Provide the [x, y] coordinate of the cell's center where the given text is located.  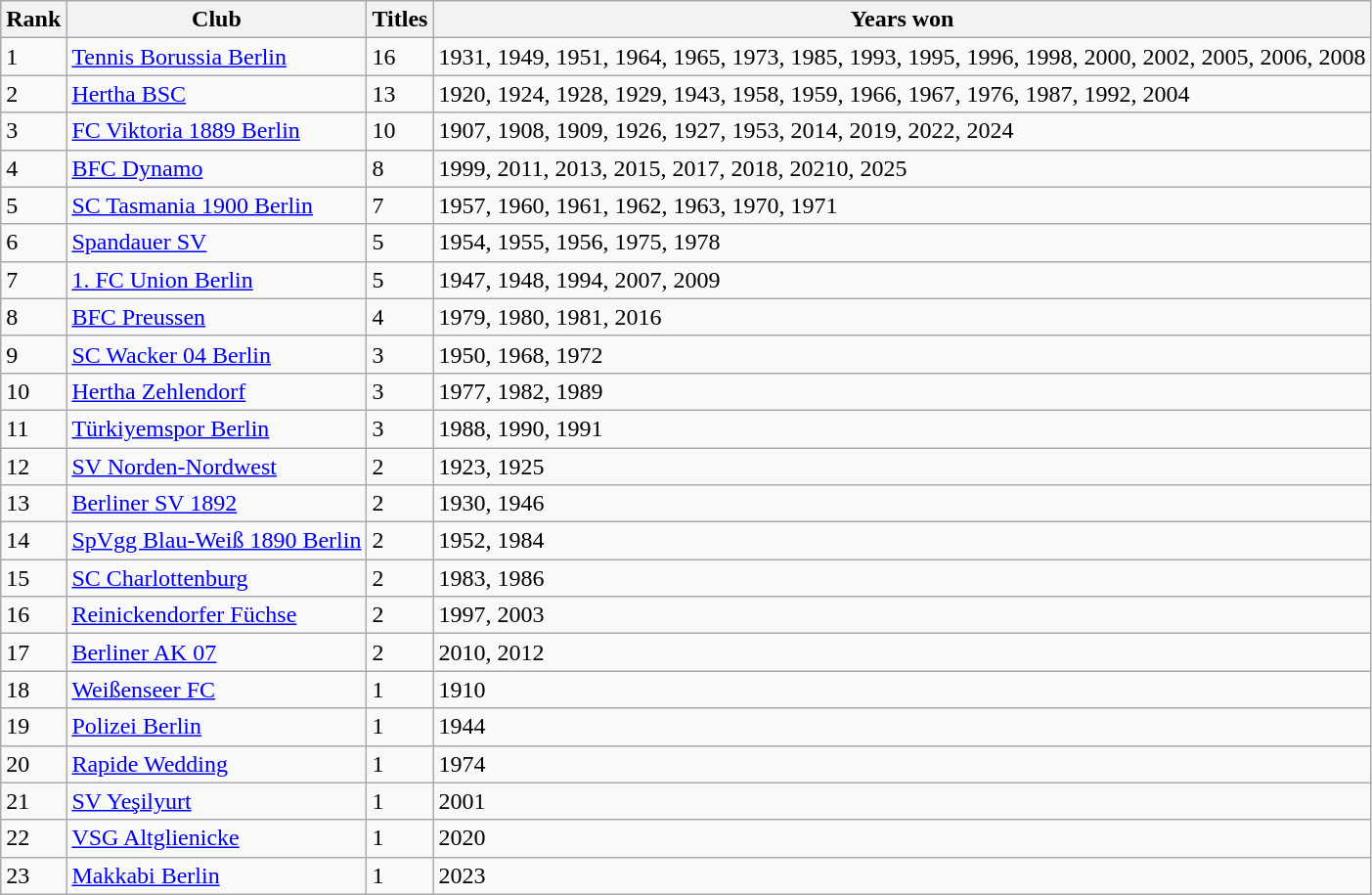
19 [33, 727]
18 [33, 690]
1930, 1946 [902, 504]
1997, 2003 [902, 615]
1947, 1948, 1994, 2007, 2009 [902, 280]
1954, 1955, 1956, 1975, 1978 [902, 243]
Berliner SV 1892 [217, 504]
9 [33, 354]
SC Charlottenburg [217, 578]
1920, 1924, 1928, 1929, 1943, 1958, 1959, 1966, 1967, 1976, 1987, 1992, 2004 [902, 94]
Titles [400, 20]
SC Tasmania 1900 Berlin [217, 205]
BFC Preussen [217, 317]
12 [33, 467]
Tennis Borussia Berlin [217, 57]
SC Wacker 04 Berlin [217, 354]
Polizei Berlin [217, 727]
Berliner AK 07 [217, 652]
Makkabi Berlin [217, 875]
FC Viktoria 1889 Berlin [217, 131]
1950, 1968, 1972 [902, 354]
1907, 1908, 1909, 1926, 1927, 1953, 2014, 2019, 2022, 2024 [902, 131]
1999, 2011, 2013, 2015, 2017, 2018, 20210, 2025 [902, 168]
22 [33, 838]
2010, 2012 [902, 652]
17 [33, 652]
23 [33, 875]
1910 [902, 690]
21 [33, 801]
SV Yeşilyurt [217, 801]
Reinickendorfer Füchse [217, 615]
15 [33, 578]
Türkiyemspor Berlin [217, 428]
1957, 1960, 1961, 1962, 1963, 1970, 1971 [902, 205]
Weißenseer FC [217, 690]
Hertha BSC [217, 94]
Rapide Wedding [217, 764]
1952, 1984 [902, 541]
2023 [902, 875]
1983, 1986 [902, 578]
1944 [902, 727]
Club [217, 20]
1977, 1982, 1989 [902, 391]
1923, 1925 [902, 467]
SpVgg Blau-Weiß 1890 Berlin [217, 541]
6 [33, 243]
14 [33, 541]
2020 [902, 838]
BFC Dynamo [217, 168]
Years won [902, 20]
Hertha Zehlendorf [217, 391]
Rank [33, 20]
1. FC Union Berlin [217, 280]
VSG Altglienicke [217, 838]
Spandauer SV [217, 243]
1974 [902, 764]
20 [33, 764]
SV Norden-Nordwest [217, 467]
11 [33, 428]
1988, 1990, 1991 [902, 428]
1931, 1949, 1951, 1964, 1965, 1973, 1985, 1993, 1995, 1996, 1998, 2000, 2002, 2005, 2006, 2008 [902, 57]
2001 [902, 801]
1979, 1980, 1981, 2016 [902, 317]
